Provide the [X, Y] coordinate of the cell's center where the given text is located.  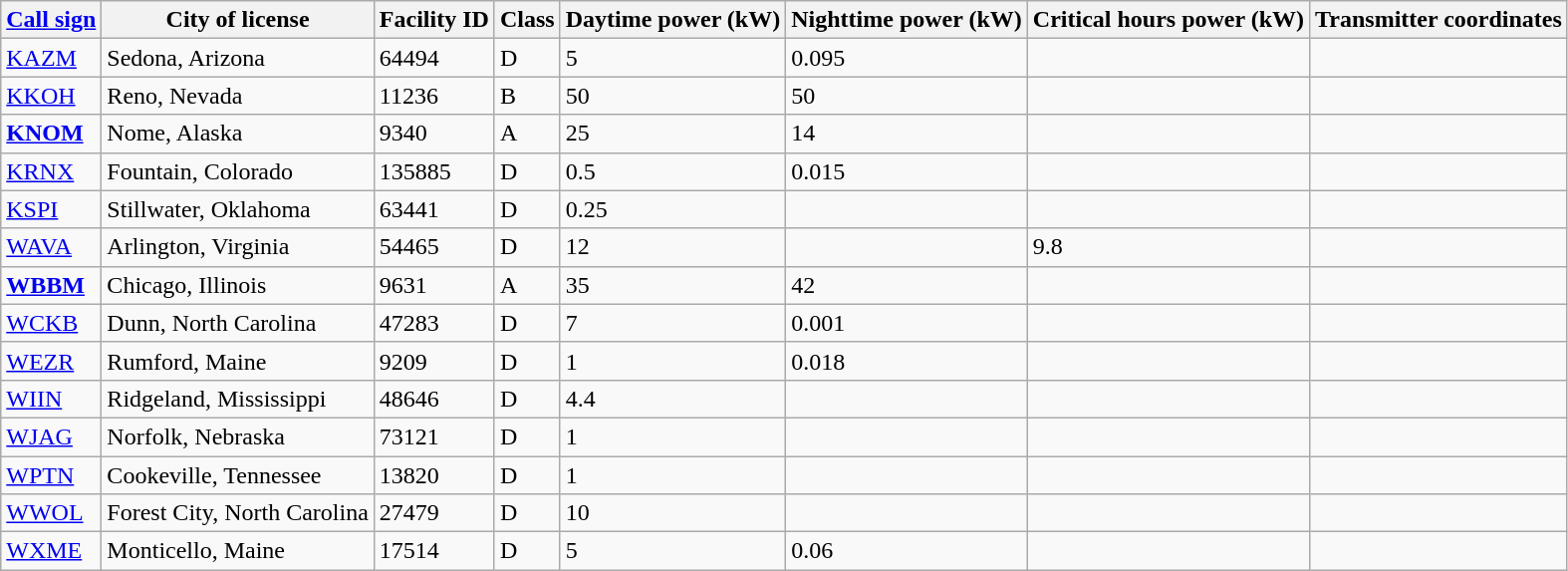
WBBM [52, 285]
Forest City, North Carolina [237, 513]
0.5 [673, 171]
Rumford, Maine [237, 361]
17514 [434, 551]
KAZM [52, 58]
13820 [434, 475]
14 [907, 134]
Transmitter coordinates [1438, 20]
Chicago, Illinois [237, 285]
27479 [434, 513]
KSPI [52, 209]
WPTN [52, 475]
B [527, 96]
Call sign [52, 20]
4.4 [673, 399]
WEZR [52, 361]
54465 [434, 247]
9340 [434, 134]
12 [673, 247]
0.001 [907, 323]
WCKB [52, 323]
0.25 [673, 209]
0.015 [907, 171]
Monticello, Maine [237, 551]
9.8 [1168, 247]
63441 [434, 209]
WAVA [52, 247]
WIIN [52, 399]
64494 [434, 58]
25 [673, 134]
KRNX [52, 171]
9209 [434, 361]
Arlington, Virginia [237, 247]
Fountain, Colorado [237, 171]
48646 [434, 399]
73121 [434, 436]
11236 [434, 96]
KNOM [52, 134]
Stillwater, Oklahoma [237, 209]
Reno, Nevada [237, 96]
0.018 [907, 361]
Dunn, North Carolina [237, 323]
10 [673, 513]
135885 [434, 171]
City of license [237, 20]
Daytime power (kW) [673, 20]
KKOH [52, 96]
7 [673, 323]
WXME [52, 551]
Cookeville, Tennessee [237, 475]
Nighttime power (kW) [907, 20]
WJAG [52, 436]
42 [907, 285]
Ridgeland, Mississippi [237, 399]
9631 [434, 285]
0.095 [907, 58]
35 [673, 285]
Norfolk, Nebraska [237, 436]
0.06 [907, 551]
Critical hours power (kW) [1168, 20]
Sedona, Arizona [237, 58]
47283 [434, 323]
Facility ID [434, 20]
WWOL [52, 513]
Nome, Alaska [237, 134]
Class [527, 20]
